Scan for the cell matching the given text and deliver its [x, y] coordinate at center. 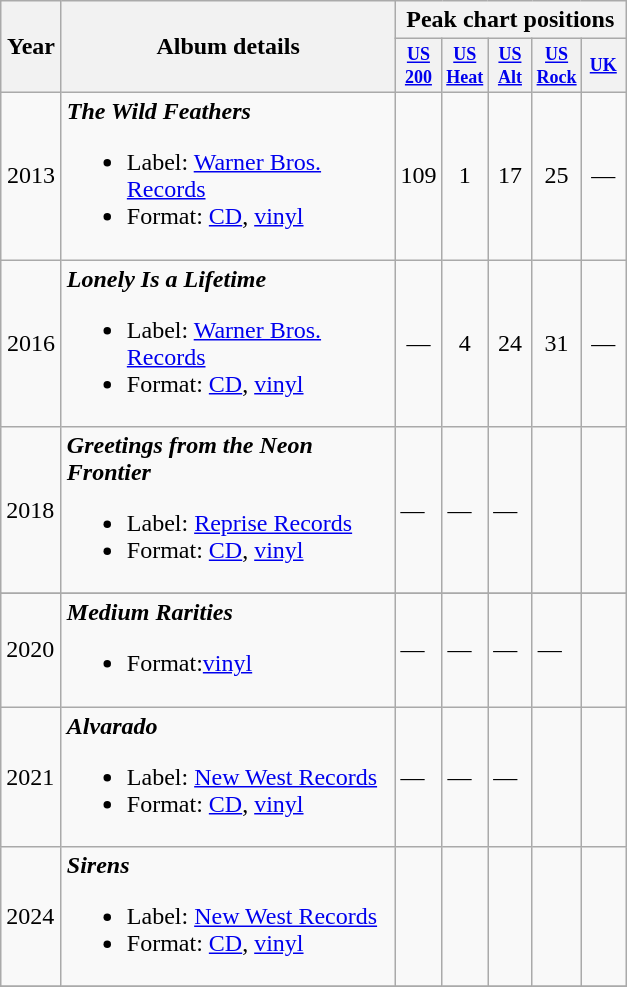
2018 [32, 510]
1 [465, 176]
AlvaradoLabel: New West RecordsFormat: CD, vinyl [228, 777]
Peak chart positions [510, 20]
SirensLabel: New West RecordsFormat: CD, vinyl [228, 917]
Medium RaritiesFormat:vinyl [228, 650]
The Wild FeathersLabel: Warner Bros. RecordsFormat: CD, vinyl [228, 176]
2021 [32, 777]
Album details [228, 47]
31 [556, 344]
UK [604, 66]
US Heat [465, 66]
109 [418, 176]
4 [465, 344]
24 [510, 344]
2016 [32, 344]
2020 [32, 650]
2013 [32, 176]
Greetings from the Neon FrontierLabel: Reprise RecordsFormat: CD, vinyl [228, 510]
17 [510, 176]
US 200 [418, 66]
25 [556, 176]
Lonely Is a LifetimeLabel: Warner Bros. RecordsFormat: CD, vinyl [228, 344]
US Alt [510, 66]
2024 [32, 917]
Year [32, 47]
US Rock [556, 66]
